Extract the [x, y] coordinate from the center of the cell holding the provided text.  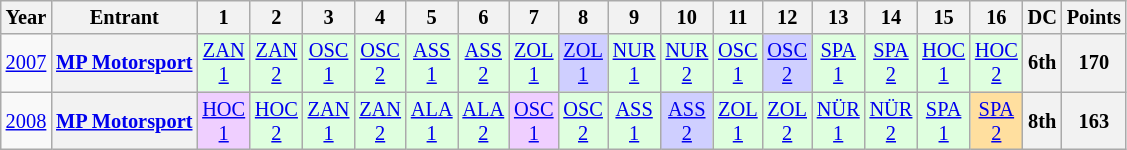
2007 [26, 63]
ZOL2 [788, 121]
12 [788, 17]
6th [1042, 63]
NUR2 [686, 63]
NÜR2 [892, 121]
14 [892, 17]
9 [634, 17]
DC [1042, 17]
2 [276, 17]
6 [484, 17]
ALA1 [432, 121]
13 [838, 17]
NÜR1 [838, 121]
8 [582, 17]
NUR1 [634, 63]
ALA2 [484, 121]
2008 [26, 121]
170 [1094, 63]
1 [224, 17]
8th [1042, 121]
4 [380, 17]
Points [1094, 17]
15 [944, 17]
11 [738, 17]
10 [686, 17]
5 [432, 17]
Entrant [124, 17]
3 [329, 17]
16 [996, 17]
7 [534, 17]
163 [1094, 121]
Year [26, 17]
